Detect which cell encompasses the target text, then output its [x, y] center coordinate. 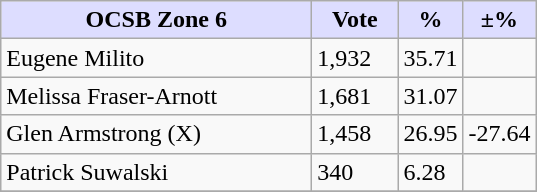
31.07 [430, 96]
OCSB Zone 6 [156, 20]
Vote [355, 20]
-27.64 [500, 134]
1,681 [355, 96]
Eugene Milito [156, 58]
1,458 [355, 134]
26.95 [430, 134]
±% [500, 20]
% [430, 20]
Melissa Fraser-Arnott [156, 96]
340 [355, 172]
Glen Armstrong (X) [156, 134]
1,932 [355, 58]
Patrick Suwalski [156, 172]
35.71 [430, 58]
6.28 [430, 172]
